Search for the cell housing the specified text and yield its (X, Y) center coordinate. 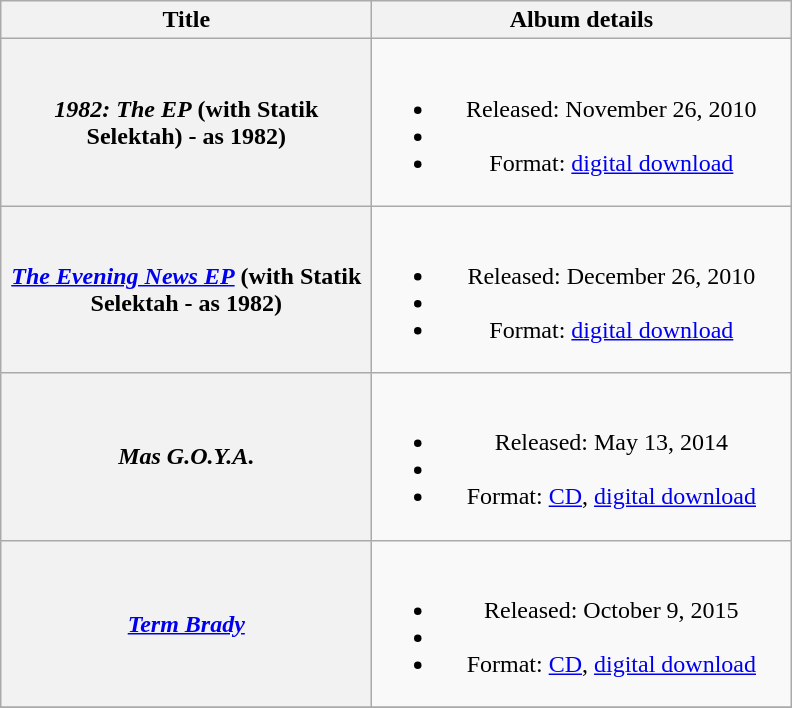
Released: November 26, 2010Format: digital download (582, 122)
1982: The EP (with Statik Selektah) - as 1982) (186, 122)
Released: May 13, 2014Format: CD, digital download (582, 456)
Term Brady (186, 624)
Released: December 26, 2010Format: digital download (582, 290)
Released: October 9, 2015Format: CD, digital download (582, 624)
Mas G.O.Y.A. (186, 456)
Album details (582, 20)
Title (186, 20)
The Evening News EP (with Statik Selektah - as 1982) (186, 290)
